Provide the (x, y) coordinate of the cell's center where the given text is located.  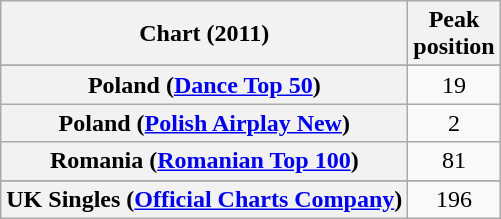
Romania (Romanian Top 100) (204, 161)
81 (454, 161)
196 (454, 199)
Chart (2011) (204, 34)
Poland (Polish Airplay New) (204, 123)
Poland (Dance Top 50) (204, 85)
Peakposition (454, 34)
UK Singles (Official Charts Company) (204, 199)
19 (454, 85)
2 (454, 123)
